For the text-containing cell, return its midpoint in (X, Y) coordinate format. 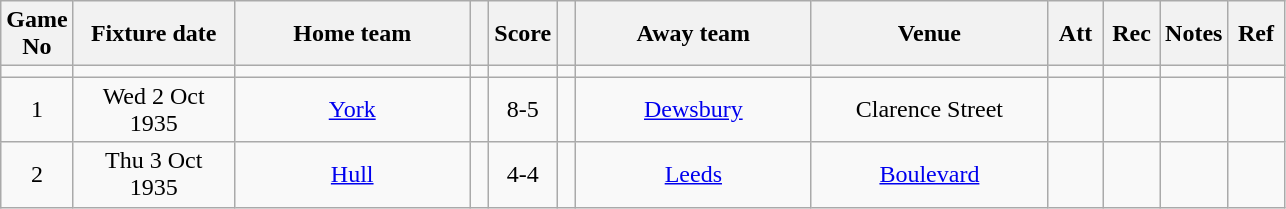
Boulevard (929, 174)
Notes (1194, 34)
Fixture date (154, 34)
Leeds (693, 174)
York (352, 110)
Wed 2 Oct 1935 (154, 110)
Home team (352, 34)
8-5 (523, 110)
Game No (37, 34)
Hull (352, 174)
Score (523, 34)
Thu 3 Oct 1935 (154, 174)
Dewsbury (693, 110)
2 (37, 174)
1 (37, 110)
4-4 (523, 174)
Ref (1256, 34)
Venue (929, 34)
Clarence Street (929, 110)
Away team (693, 34)
Att (1075, 34)
Rec (1132, 34)
